For the text-containing cell, return its midpoint in (X, Y) coordinate format. 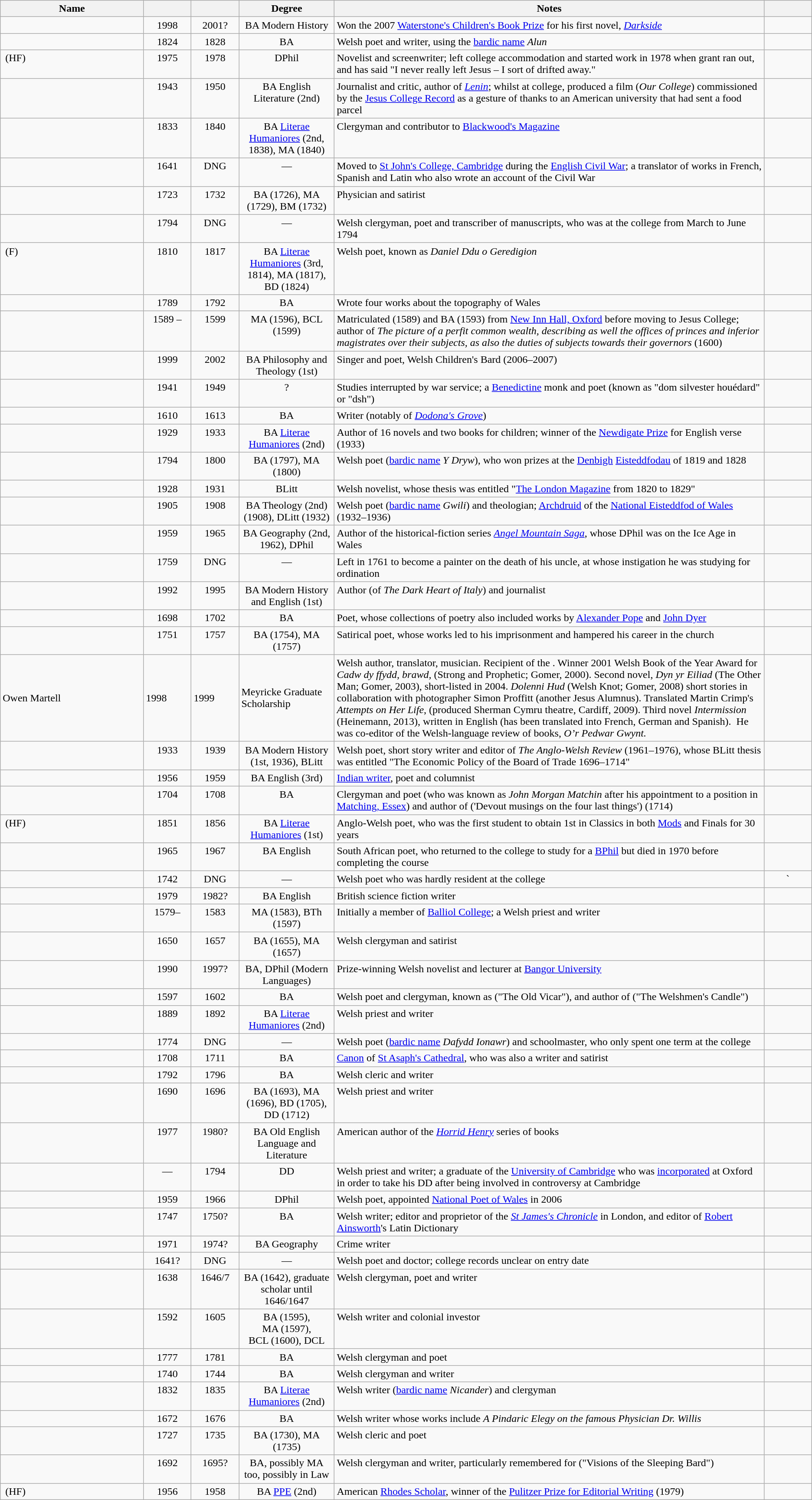
Welsh writer; editor and proprietor of the St James's Chronicle in London, and editor of Robert Ainsworth's Latin Dictionary (549, 1221)
Welsh cleric and poet (549, 1441)
BA Philosophy and Theology (1st) (287, 365)
1941 (167, 393)
BA (1754), MA (1757) (287, 641)
BA (1642), graduate scholar until 1646/1647 (287, 1289)
1732 (215, 201)
1757 (215, 641)
1723 (167, 201)
1735 (215, 1441)
BA Literae Humaniores (2nd, 1838), MA (1840) (287, 138)
American author of the Horrid Henry series of books (549, 1143)
1958 (215, 1491)
1583 (215, 918)
BA Literae Humaniores (3rd, 1814), MA (1817), BD (1824) (287, 268)
1613 (215, 416)
1943 (167, 98)
1702 (215, 618)
Welsh writer and colonial investor (549, 1329)
Welsh poet and writer, using the bardic name Alun (549, 42)
BA Geography (287, 1244)
BLitt (287, 489)
BA Theology (2nd) (1908), DLitt (1932) (287, 511)
1817 (215, 268)
Anglo-Welsh poet, who was the first student to obtain 1st in Classics in both Mods and Finals for 30 years (549, 828)
Writer (notably of Dodona's Grove) (549, 416)
1796 (215, 1075)
1747 (167, 1221)
BA (1730), MA (1735) (287, 1441)
1641 (167, 172)
Welsh novelist, whose thesis was entitled "The London Magazine from 1820 to 1829" (549, 489)
1832 (167, 1396)
1980? (215, 1143)
1789 (167, 303)
? (287, 393)
BA (1693), MA (1696), BD (1705), DD (1712) (287, 1103)
1840 (215, 138)
1638 (167, 1289)
1742 (167, 879)
Indian writer, poet and columnist (549, 778)
1727 (167, 1441)
1740 (167, 1374)
BA PPE (2nd) (287, 1491)
2002 (215, 365)
Canon of St Asaph's Cathedral, who was also a writer and satirist (549, 1058)
Author (of The Dark Heart of Italy) and journalist (549, 595)
1698 (167, 618)
Studies interrupted by war service; a Benedictine monk and poet (known as "dom silvester houédard" or "dsh") (549, 393)
BA (1726), MA (1729), BM (1732) (287, 201)
South African poet, who returned to the college to study for a BPhil but died in 1970 before completing the course (549, 857)
1602 (215, 997)
1856 (215, 828)
BA Old English Language and Literature (287, 1143)
BA (1655), MA (1657) (287, 946)
Owen Martell (72, 698)
1676 (215, 1418)
Welsh poet (bardic name Y Dryw), who won prizes at the Denbigh Eisteddfodau of 1819 and 1828 (549, 466)
1695? (215, 1469)
1892 (215, 1019)
BA English (3rd) (287, 778)
Author of 16 novels and two books for children; winner of the Newdigate Prize for English verse (1933) (549, 438)
Notes (549, 9)
1997? (215, 975)
1889 (167, 1019)
BA Modern History (1st, 1936), BLitt (287, 755)
1928 (167, 489)
1597 (167, 997)
1982? (215, 896)
Wrote four works about the topography of Wales (549, 303)
Welsh poet, appointed National Poet of Wales in 2006 (549, 1199)
1992 (167, 595)
1835 (215, 1396)
Satirical poet, whose works led to his imprisonment and hampered his career in the church (549, 641)
Won the 2007 Waterstone's Children's Book Prize for his first novel, Darkside (549, 25)
BA Modern History and English (1st) (287, 595)
Welsh writer (bardic name Nicander) and clergyman (549, 1396)
Welsh clergyman, poet and transcriber of manuscripts, who was at the college from March to June 1794 (549, 228)
Welsh clergyman and writer, particularly remembered for ("Visions of the Sleeping Bard") (549, 1469)
1950 (215, 98)
Degree (287, 9)
Author of the historical-fiction series Angel Mountain Saga, whose DPhil was on the Ice Age in Wales (549, 539)
1704 (167, 800)
1905 (167, 511)
2001? (215, 25)
American Rhodes Scholar, winner of the Pulitzer Prize for Editorial Writing (1979) (549, 1491)
1828 (215, 42)
1711 (215, 1058)
(F) (72, 268)
Welsh clergyman and writer (549, 1374)
Crime writer (549, 1244)
1690 (167, 1103)
1605 (215, 1329)
1592 (167, 1329)
Welsh cleric and writer (549, 1075)
1781 (215, 1357)
Name (72, 9)
1774 (167, 1042)
1824 (167, 42)
1610 (167, 416)
1975 (167, 64)
1978 (215, 64)
Welsh poet, known as Daniel Ddu o Geredigion (549, 268)
1800 (215, 466)
1777 (167, 1357)
MA (1583), BTh (1597) (287, 918)
1931 (215, 489)
BA (1797), MA (1800) (287, 466)
1657 (215, 946)
1696 (215, 1103)
1589 – (167, 331)
Welsh writer whose works include A Pindaric Elegy on the famous Physician Dr. Willis (549, 1418)
1750? (215, 1221)
Poet, whose collections of poetry also included works by Alexander Pope and John Dyer (549, 618)
Initially a member of Balliol College; a Welsh priest and writer (549, 918)
1939 (215, 755)
1672 (167, 1418)
BA Literae Humaniores (1st) (287, 828)
` (788, 879)
Clergyman and contributor to Blackwood's Magazine (549, 138)
Welsh clergyman and satirist (549, 946)
1966 (215, 1199)
1744 (215, 1374)
1810 (167, 268)
Welsh poet who was hardly resident at the college (549, 879)
1908 (215, 511)
BA Modern History (287, 25)
British science fiction writer (549, 896)
1995 (215, 595)
Meyricke Graduate Scholarship (287, 698)
1641? (167, 1261)
BA, DPhil (Modern Languages) (287, 975)
1974? (215, 1244)
Singer and poet, Welsh Children's Bard (2006–2007) (549, 365)
BA English Literature (2nd) (287, 98)
DD (287, 1177)
1929 (167, 438)
Physician and satirist (549, 201)
1979 (167, 896)
Welsh poet (bardic name Dafydd Ionawr) and schoolmaster, who only spent one term at the college (549, 1042)
1971 (167, 1244)
1949 (215, 393)
BA (1595), MA (1597), BCL (1600), DCL (287, 1329)
Welsh poet and doctor; college records unclear on entry date (549, 1261)
1990 (167, 975)
1650 (167, 946)
1967 (215, 857)
1692 (167, 1469)
1977 (167, 1143)
Prize-winning Welsh novelist and lecturer at Bangor University (549, 975)
Welsh clergyman and poet (549, 1357)
1599 (215, 331)
1646/7 (215, 1289)
1851 (167, 828)
BA, possibly MA too, possibly in Law (287, 1469)
Left in 1761 to become a painter on the death of his uncle, at whose instigation he was studying for ordination (549, 568)
Welsh poet and clergyman, known as ("The Old Vicar"), and author of ("The Welshmen's Candle") (549, 997)
Welsh poet (bardic name Gwili) and theologian; Archdruid of the National Eisteddfod of Wales (1932–1936) (549, 511)
BA Geography (2nd, 1962), DPhil (287, 539)
1833 (167, 138)
1759 (167, 568)
MA (1596), BCL (1599) (287, 331)
Welsh clergyman, poet and writer (549, 1289)
1751 (167, 641)
1579– (167, 918)
